Extract the (X, Y) coordinate from the center of the cell holding the provided text.  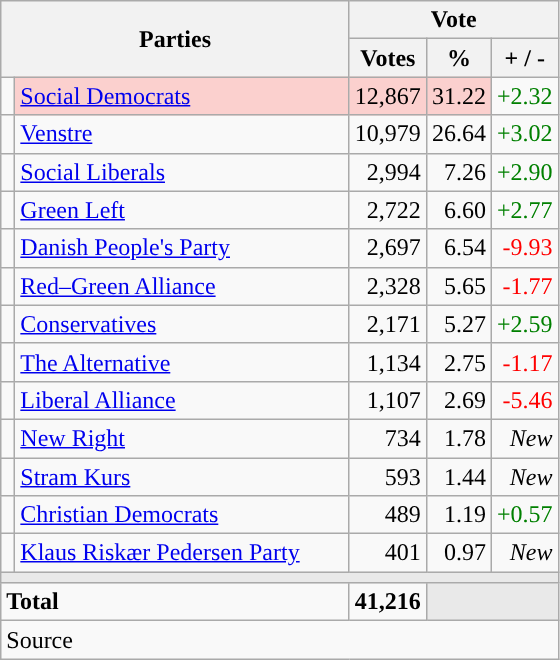
% (458, 58)
New Right (182, 438)
Social Democrats (182, 96)
Source (280, 640)
Parties (176, 39)
1.44 (458, 477)
Liberal Alliance (182, 400)
+2.90 (524, 172)
1.78 (458, 438)
1,134 (388, 362)
1.19 (458, 515)
26.64 (458, 134)
2,328 (388, 286)
593 (388, 477)
Stram Kurs (182, 477)
Venstre (182, 134)
+0.57 (524, 515)
+2.59 (524, 324)
2,171 (388, 324)
Total (176, 602)
2.75 (458, 362)
6.54 (458, 248)
1,107 (388, 400)
+ / - (524, 58)
31.22 (458, 96)
5.27 (458, 324)
41,216 (388, 602)
5.65 (458, 286)
Votes (388, 58)
Danish People's Party (182, 248)
The Alternative (182, 362)
2.69 (458, 400)
734 (388, 438)
0.97 (458, 553)
489 (388, 515)
-1.77 (524, 286)
2,697 (388, 248)
Social Liberals (182, 172)
6.60 (458, 210)
Green Left (182, 210)
Christian Democrats (182, 515)
Conservatives (182, 324)
-1.17 (524, 362)
-5.46 (524, 400)
+3.02 (524, 134)
Red–Green Alliance (182, 286)
2,994 (388, 172)
Vote (454, 20)
12,867 (388, 96)
Klaus Riskær Pedersen Party (182, 553)
2,722 (388, 210)
401 (388, 553)
+2.32 (524, 96)
-9.93 (524, 248)
10,979 (388, 134)
7.26 (458, 172)
+2.77 (524, 210)
